Return the [x, y] coordinate for the center point of the cell that contains the specified text.  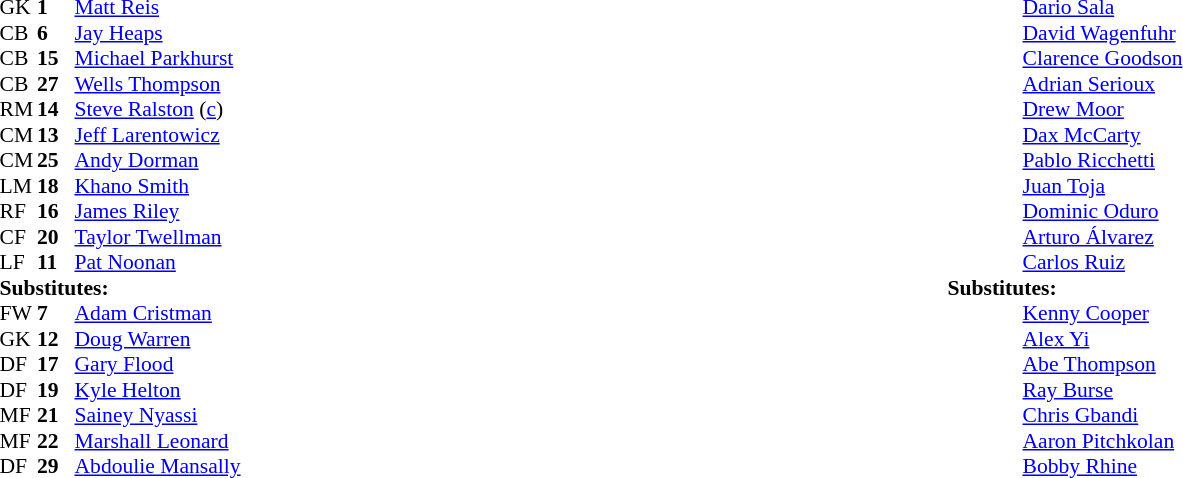
22 [56, 441]
Taylor Twellman [157, 237]
Arturo Álvarez [1102, 237]
LF [19, 263]
Adam Cristman [157, 313]
7 [56, 313]
Alex Yi [1102, 339]
Dax McCarty [1102, 135]
6 [56, 33]
LM [19, 186]
Jeff Larentowicz [157, 135]
Andy Dorman [157, 161]
Jay Heaps [157, 33]
Chris Gbandi [1102, 415]
RM [19, 109]
12 [56, 339]
Steve Ralston (c) [157, 109]
Marshall Leonard [157, 441]
Doug Warren [157, 339]
13 [56, 135]
RF [19, 211]
Ray Burse [1102, 390]
18 [56, 186]
GK [19, 339]
Dominic Oduro [1102, 211]
20 [56, 237]
Khano Smith [157, 186]
27 [56, 84]
Sainey Nyassi [157, 415]
15 [56, 59]
17 [56, 365]
25 [56, 161]
Drew Moor [1102, 109]
14 [56, 109]
Juan Toja [1102, 186]
Pablo Ricchetti [1102, 161]
Abe Thompson [1102, 365]
Clarence Goodson [1102, 59]
James Riley [157, 211]
CF [19, 237]
David Wagenfuhr [1102, 33]
Kyle Helton [157, 390]
Wells Thompson [157, 84]
Carlos Ruiz [1102, 263]
Gary Flood [157, 365]
21 [56, 415]
19 [56, 390]
Adrian Serioux [1102, 84]
16 [56, 211]
Aaron Pitchkolan [1102, 441]
Michael Parkhurst [157, 59]
Kenny Cooper [1102, 313]
Pat Noonan [157, 263]
FW [19, 313]
11 [56, 263]
